Determine the (X, Y) coordinate at the center of the cell enclosing the given text.  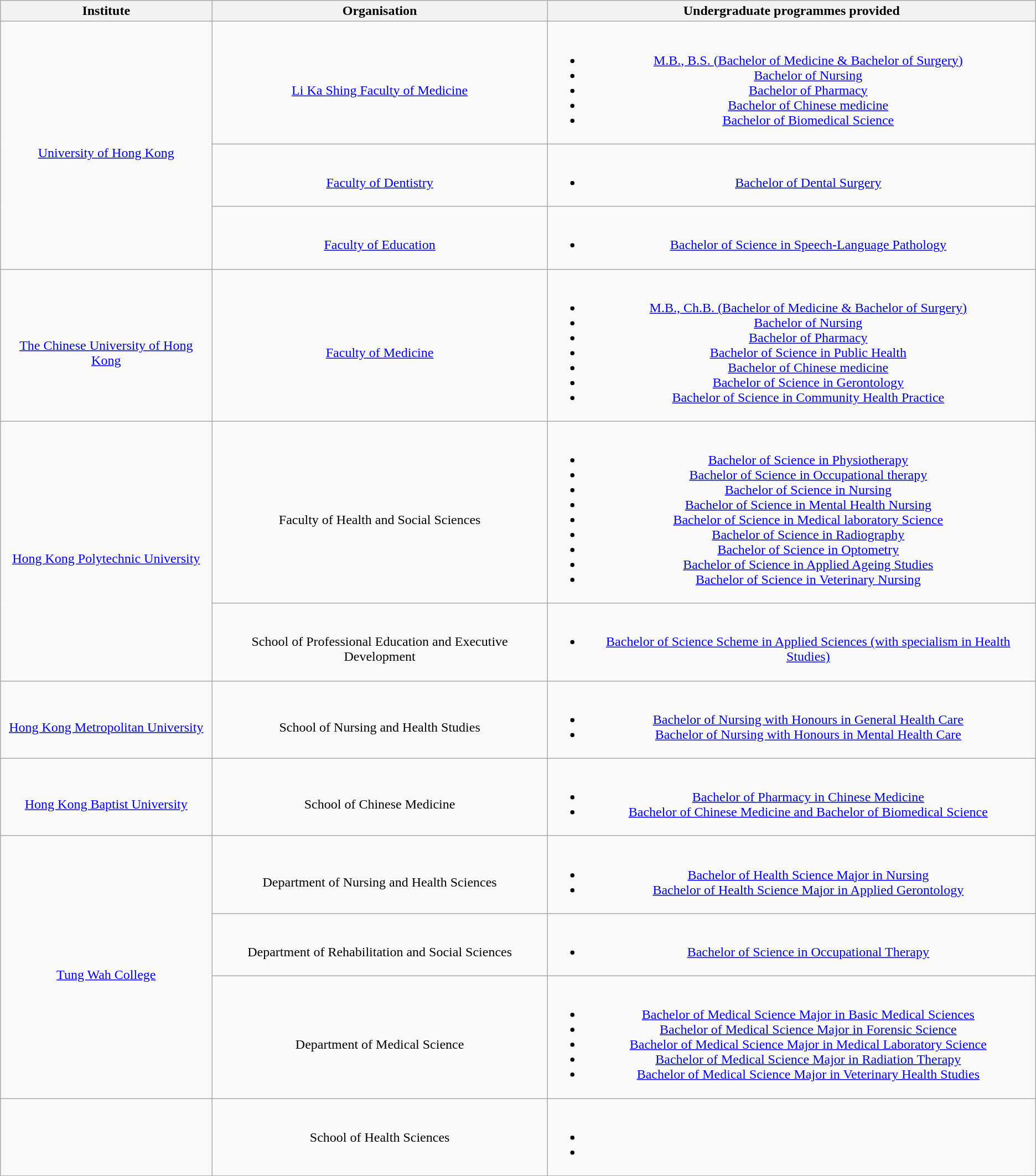
Bachelor of Science in Occupational Therapy (791, 944)
Bachelor of Health Science Major in NursingBachelor of Health Science Major in Applied Gerontology (791, 874)
Bachelor of Nursing with Honours in General Health CareBachelor of Nursing with Honours in Mental Health Care (791, 719)
Department of Rehabilitation and Social Sciences (380, 944)
The Chinese University of Hong Kong (106, 345)
Hong Kong Metropolitan University (106, 719)
Hong Kong Polytechnic University (106, 551)
Faculty of Medicine (380, 345)
Li Ka Shing Faculty of Medicine (380, 83)
Bachelor of Pharmacy in Chinese MedicineBachelor of Chinese Medicine and Bachelor of Biomedical Science (791, 797)
Institute (106, 11)
University of Hong Kong (106, 145)
Bachelor of Science Scheme in Applied Sciences (with specialism in Health Studies) (791, 642)
Hong Kong Baptist University (106, 797)
Faculty of Education (380, 238)
Tung Wah College (106, 967)
School of Chinese Medicine (380, 797)
Bachelor of Dental Surgery (791, 175)
Department of Nursing and Health Sciences (380, 874)
Bachelor of Science in Speech-Language Pathology (791, 238)
School of Health Sciences (380, 1137)
School of Professional Education and Executive Development (380, 642)
Organisation (380, 11)
Faculty of Dentistry (380, 175)
Undergraduate programmes provided (791, 11)
Department of Medical Science (380, 1037)
Faculty of Health and Social Sciences (380, 512)
School of Nursing and Health Studies (380, 719)
